Detect which cell encompasses the target text, then output its (X, Y) center coordinate. 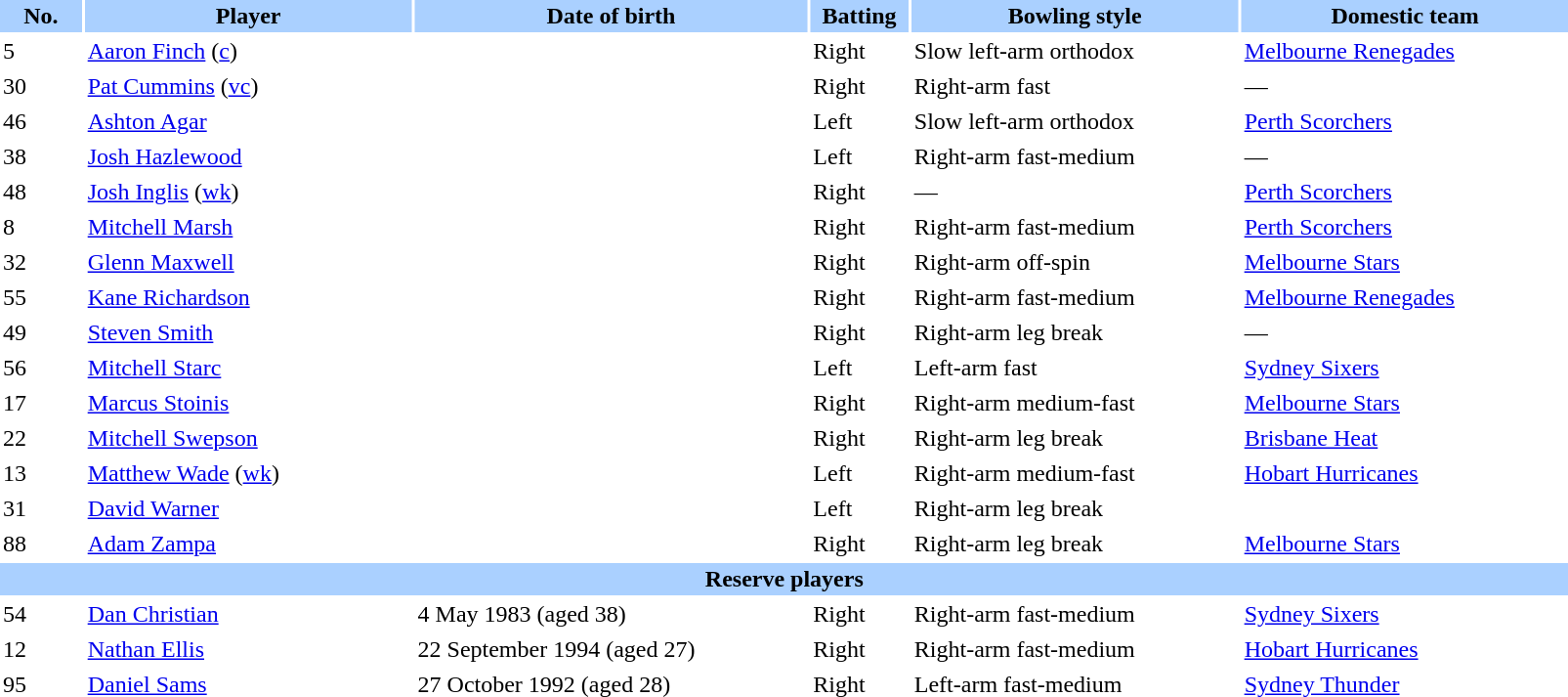
38 (41, 156)
Marcus Stoinis (248, 403)
Aaron Finch (c) (248, 51)
Left-arm fast (1075, 368)
5 (41, 51)
Glenn Maxwell (248, 262)
30 (41, 86)
49 (41, 332)
55 (41, 297)
David Warner (248, 508)
Player (248, 16)
56 (41, 368)
Adam Zampa (248, 544)
17 (41, 403)
Date of birth (612, 16)
Right-arm fast (1075, 86)
12 (41, 649)
— (1075, 192)
32 (41, 262)
54 (41, 614)
4 May 1983 (aged 38) (612, 614)
Josh Hazlewood (248, 156)
13 (41, 473)
Mitchell Swepson (248, 438)
88 (41, 544)
Pat Cummins (vc) (248, 86)
22 (41, 438)
Batting (859, 16)
Dan Christian (248, 614)
Mitchell Marsh (248, 227)
Steven Smith (248, 332)
Kane Richardson (248, 297)
48 (41, 192)
No. (41, 16)
31 (41, 508)
Bowling style (1075, 16)
22 September 1994 (aged 27) (612, 649)
Nathan Ellis (248, 649)
8 (41, 227)
Ashton Agar (248, 121)
46 (41, 121)
Josh Inglis (wk) (248, 192)
Mitchell Starc (248, 368)
Right-arm off-spin (1075, 262)
Matthew Wade (wk) (248, 473)
